Identify which cell holds the provided text, then report its [x, y] central coordinate. 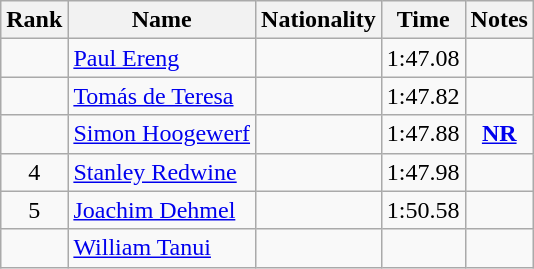
Notes [499, 20]
5 [34, 210]
Nationality [319, 20]
1:47.88 [423, 134]
NR [499, 134]
1:50.58 [423, 210]
Joachim Dehmel [162, 210]
Paul Ereng [162, 58]
Simon Hoogewerf [162, 134]
4 [34, 172]
Stanley Redwine [162, 172]
Name [162, 20]
1:47.82 [423, 96]
1:47.98 [423, 172]
Time [423, 20]
Rank [34, 20]
1:47.08 [423, 58]
Tomás de Teresa [162, 96]
William Tanui [162, 248]
